Detect which cell encompasses the target text, then output its [x, y] center coordinate. 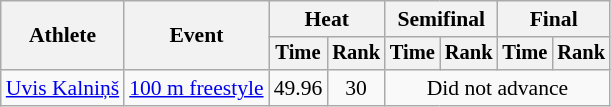
49.96 [298, 88]
30 [356, 88]
Athlete [62, 36]
Final [553, 19]
Did not advance [498, 88]
Semifinal [441, 19]
100 m freestyle [196, 88]
Event [196, 36]
Uvis Kalniņš [62, 88]
Heat [327, 19]
